For the text-containing cell, return its midpoint in (X, Y) coordinate format. 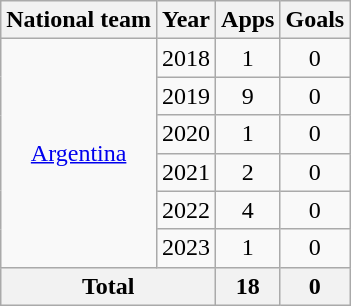
2020 (186, 134)
Apps (248, 20)
National team (79, 20)
Goals (315, 20)
Argentina (79, 153)
Total (108, 286)
2019 (186, 96)
Year (186, 20)
2023 (186, 248)
2021 (186, 172)
9 (248, 96)
2022 (186, 210)
4 (248, 210)
2 (248, 172)
2018 (186, 58)
18 (248, 286)
